Detect which cell encompasses the target text, then output its [X, Y] center coordinate. 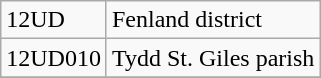
12UD [54, 20]
Fenland district [212, 20]
Tydd St. Giles parish [212, 58]
12UD010 [54, 58]
